Extract the [X, Y] coordinate from the center of the cell holding the provided text.  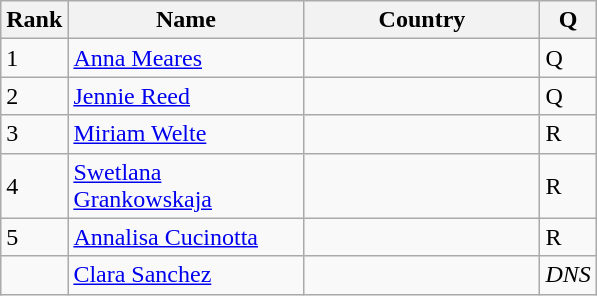
Jennie Reed [186, 96]
Country [422, 20]
Swetlana Grankowskaja [186, 186]
5 [34, 237]
4 [34, 186]
3 [34, 134]
DNS [568, 275]
2 [34, 96]
Rank [34, 20]
Miriam Welte [186, 134]
1 [34, 58]
Clara Sanchez [186, 275]
Annalisa Cucinotta [186, 237]
Name [186, 20]
Anna Meares [186, 58]
